Detect which cell encompasses the target text, then output its [X, Y] center coordinate. 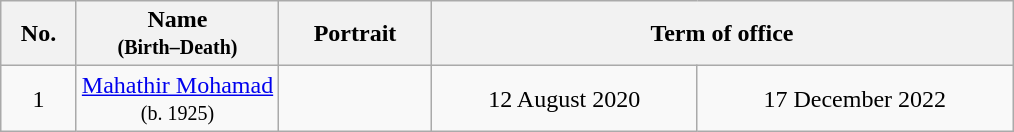
No. [39, 34]
17 December 2022 [855, 98]
12 August 2020 [564, 98]
1 [39, 98]
Portrait [356, 34]
Mahathir Mohamad(b. 1925) [177, 98]
Term of office [722, 34]
Name(Birth–Death) [177, 34]
